Return [X, Y] of the center of cell containing provided text 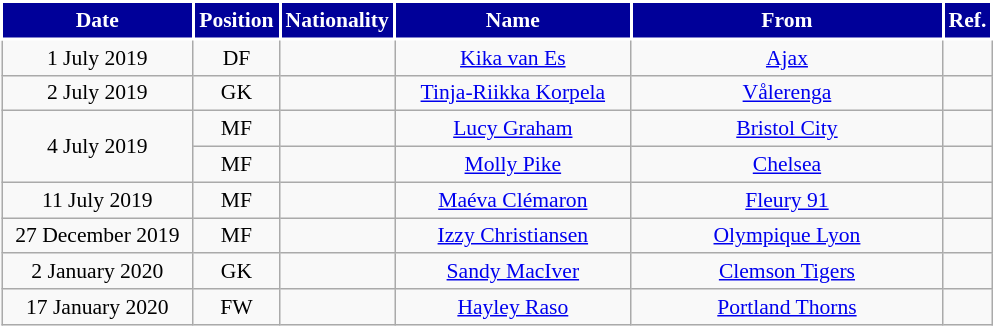
Tinja-Riikka Korpela [514, 93]
Ref. [968, 20]
1 July 2019 [98, 57]
2 January 2020 [98, 272]
Nationality [338, 20]
Vålerenga [787, 93]
2 July 2019 [98, 93]
Position [236, 20]
Fleury 91 [787, 200]
Name [514, 20]
Izzy Christiansen [514, 236]
Chelsea [787, 165]
DF [236, 57]
Lucy Graham [514, 129]
Portland Thorns [787, 307]
Molly Pike [514, 165]
Kika van Es [514, 57]
From [787, 20]
Bristol City [787, 129]
27 December 2019 [98, 236]
Ajax [787, 57]
Sandy MacIver [514, 272]
17 January 2020 [98, 307]
Date [98, 20]
Olympique Lyon [787, 236]
Maéva Clémaron [514, 200]
Clemson Tigers [787, 272]
FW [236, 307]
4 July 2019 [98, 146]
Hayley Raso [514, 307]
11 July 2019 [98, 200]
